Identify which cell holds the provided text, then report its (x, y) central coordinate. 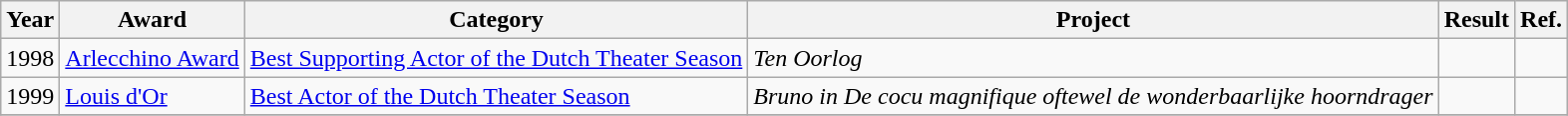
1998 (30, 58)
1999 (30, 96)
Best Supporting Actor of the Dutch Theater Season (497, 58)
Project (1093, 20)
Category (497, 20)
Bruno in De cocu magnifique oftewel de wonderbaarlijke hoorndrager (1093, 96)
Best Actor of the Dutch Theater Season (497, 96)
Louis d'Or (152, 96)
Arlecchino Award (152, 58)
Ten Oorlog (1093, 58)
Award (152, 20)
Ref. (1542, 20)
Year (30, 20)
Result (1476, 20)
